Scan for the cell matching the given text and deliver its (X, Y) coordinate at center. 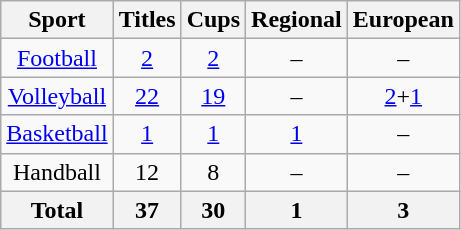
Football (57, 58)
Cups (213, 20)
2+1 (403, 96)
Regional (297, 20)
Sport (57, 20)
8 (213, 172)
European (403, 20)
Volleyball (57, 96)
Basketball (57, 134)
Total (57, 210)
37 (147, 210)
30 (213, 210)
Titles (147, 20)
3 (403, 210)
22 (147, 96)
12 (147, 172)
19 (213, 96)
Handball (57, 172)
